Output the [x, y] coordinate of the center of the cell containing the given text.  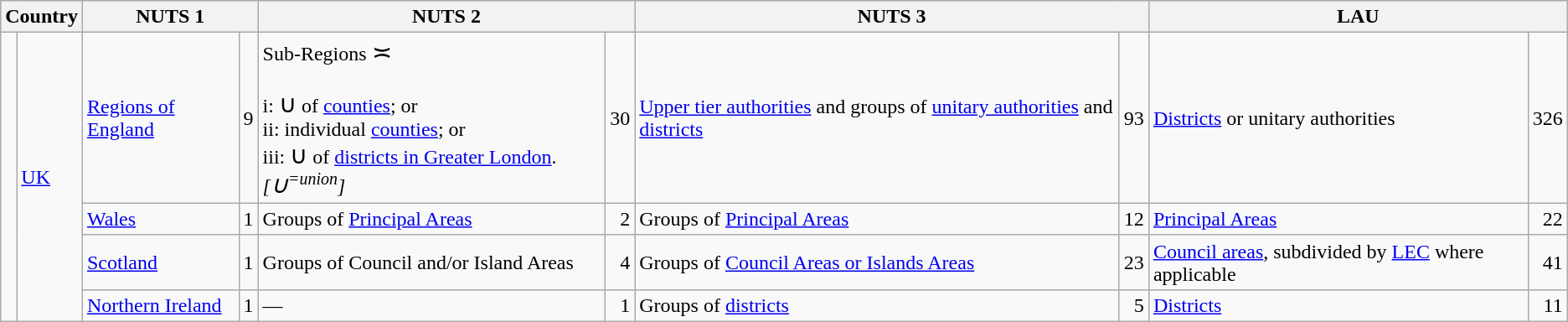
5 [1134, 305]
22 [1548, 219]
— [432, 305]
LAU [1358, 17]
Groups of Council Areas or Islands Areas [878, 262]
NUTS 1 [170, 17]
Upper tier authorities and groups of unitary authorities and districts [878, 118]
Country [42, 17]
Districts or unitary authorities [1338, 118]
Council areas, subdivided by LEC where applicable [1338, 262]
Districts [1338, 305]
93 [1134, 118]
NUTS 3 [892, 17]
Sub-Regions ≍ i: ∪ of counties; or ii: individual counties; or iii: ∪ of districts in Greater London. [∪=union] [432, 118]
Wales [161, 219]
Regions of England [161, 118]
Scotland [161, 262]
NUTS 2 [446, 17]
Groups of districts [878, 305]
Groups of Council and/or Island Areas [432, 262]
4 [620, 262]
2 [620, 219]
9 [248, 118]
Principal Areas [1338, 219]
UK [50, 178]
11 [1548, 305]
30 [620, 118]
23 [1134, 262]
12 [1134, 219]
326 [1548, 118]
Northern Ireland [161, 305]
41 [1548, 262]
